Capture the cell that displays the provided text and extract its (x, y) central coordinate. 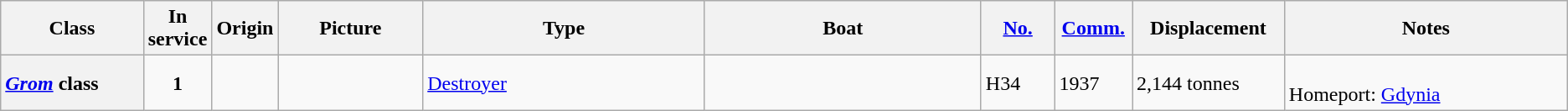
Class (72, 29)
1 (178, 82)
1937 (1094, 82)
H34 (1018, 82)
Displacement (1209, 29)
Notes (1426, 29)
Boat (843, 29)
Origin (245, 29)
Comm. (1094, 29)
Homeport: Gdynia (1426, 82)
Type (565, 29)
Grom class (72, 82)
In service (178, 29)
Picture (350, 29)
No. (1018, 29)
Destroyer (565, 82)
2,144 tonnes (1209, 82)
